Extract the (x, y) coordinate from the center of the cell holding the provided text.  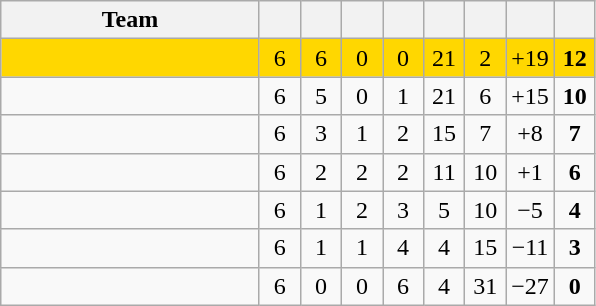
+15 (530, 96)
+8 (530, 134)
−5 (530, 210)
11 (444, 172)
+1 (530, 172)
Team (130, 20)
31 (486, 286)
+19 (530, 58)
12 (574, 58)
−11 (530, 248)
−27 (530, 286)
